From the cell containing the given text, extract its center point as [x, y] coordinate. 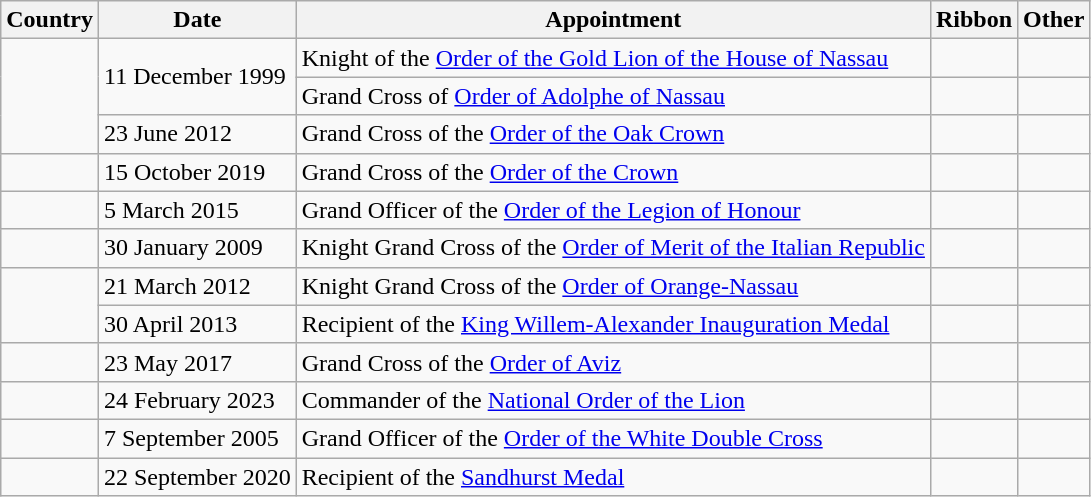
22 September 2020 [197, 477]
5 March 2015 [197, 210]
Grand Officer of the Order of the Legion of Honour [613, 210]
Ribbon [974, 20]
Recipient of the King Willem-Alexander Inauguration Medal [613, 324]
21 March 2012 [197, 286]
24 February 2023 [197, 400]
Knight Grand Cross of the Order of Orange-Nassau [613, 286]
30 January 2009 [197, 248]
Recipient of the Sandhurst Medal [613, 477]
Grand Cross of the Order of the Crown [613, 172]
23 June 2012 [197, 134]
30 April 2013 [197, 324]
Country [50, 20]
7 September 2005 [197, 438]
23 May 2017 [197, 362]
Grand Cross of the Order of the Oak Crown [613, 134]
Appointment [613, 20]
Knight of the Order of the Gold Lion of the House of Nassau [613, 58]
Grand Officer of the Order of the White Double Cross [613, 438]
Grand Cross of the Order of Aviz [613, 362]
15 October 2019 [197, 172]
Grand Cross of Order of Adolphe of Nassau [613, 96]
Other [1054, 20]
Knight Grand Cross of the Order of Merit of the Italian Republic [613, 248]
Date [197, 20]
11 December 1999 [197, 77]
Commander of the National Order of the Lion [613, 400]
